From the cell containing the given text, extract its center point as [x, y] coordinate. 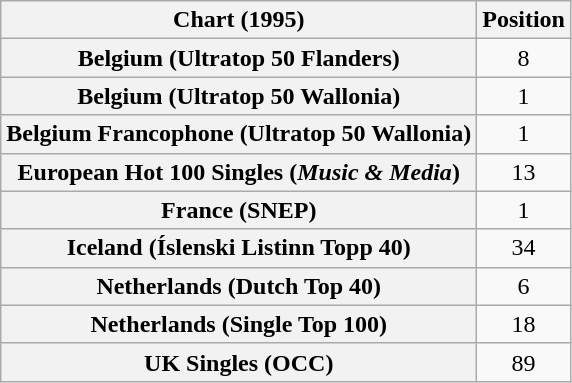
89 [524, 362]
Belgium (Ultratop 50 Flanders) [239, 58]
European Hot 100 Singles (Music & Media) [239, 172]
6 [524, 286]
8 [524, 58]
Position [524, 20]
Netherlands (Dutch Top 40) [239, 286]
France (SNEP) [239, 210]
Iceland (Íslenski Listinn Topp 40) [239, 248]
18 [524, 324]
Netherlands (Single Top 100) [239, 324]
Belgium (Ultratop 50 Wallonia) [239, 96]
13 [524, 172]
UK Singles (OCC) [239, 362]
34 [524, 248]
Chart (1995) [239, 20]
Belgium Francophone (Ultratop 50 Wallonia) [239, 134]
